Find where the given text appears and provide that cell's center as [x, y] coordinate. 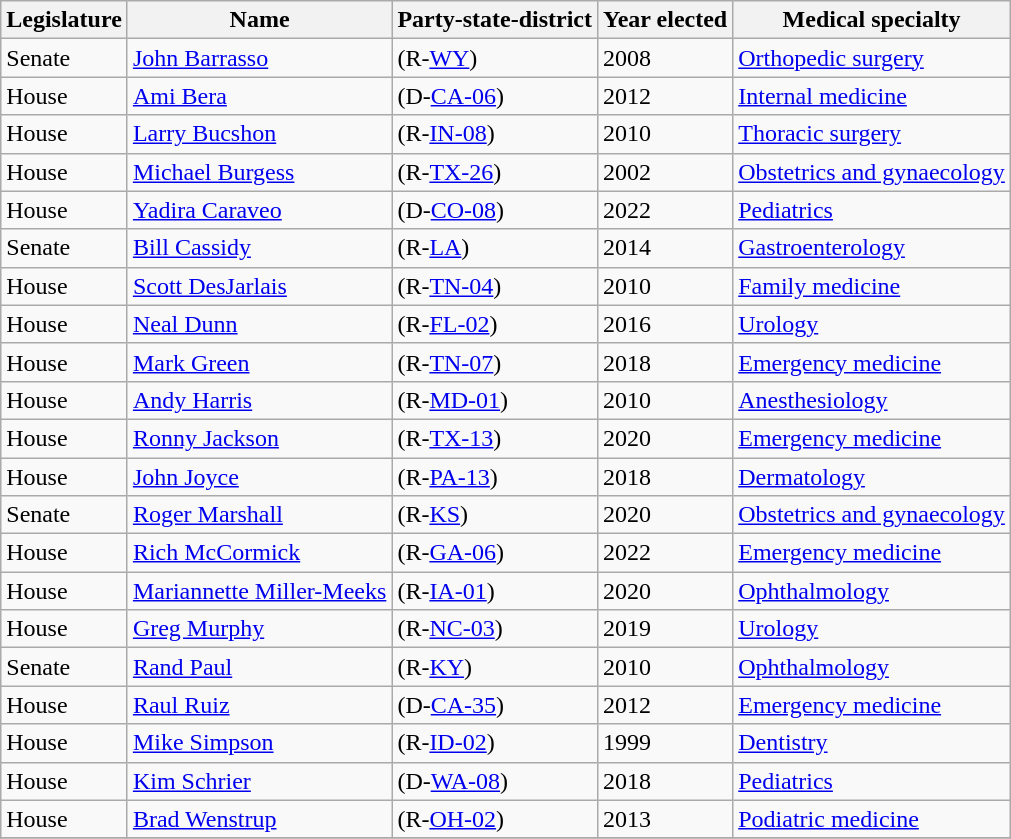
Dentistry [872, 743]
Gastroenterology [872, 248]
(R-ID-02) [495, 743]
Thoracic surgery [872, 134]
(R-IA-01) [495, 591]
1999 [664, 743]
(R-NC-03) [495, 629]
Podiatric medicine [872, 819]
(R-TX-26) [495, 172]
(R-OH-02) [495, 819]
(R-WY) [495, 58]
Larry Bucshon [259, 134]
Michael Burgess [259, 172]
Medical specialty [872, 20]
Name [259, 20]
Internal medicine [872, 96]
2008 [664, 58]
Legislature [64, 20]
Family medicine [872, 286]
(D-CA-06) [495, 96]
John Joyce [259, 477]
Brad Wenstrup [259, 819]
(D-WA-08) [495, 781]
Bill Cassidy [259, 248]
John Barrasso [259, 58]
2014 [664, 248]
(R-KY) [495, 667]
(D-CA-35) [495, 705]
Rich McCormick [259, 553]
Rand Paul [259, 667]
(R-IN-08) [495, 134]
Roger Marshall [259, 515]
Mariannette Miller-Meeks [259, 591]
(R-FL-02) [495, 324]
2019 [664, 629]
(R-KS) [495, 515]
(R-MD-01) [495, 400]
Mike Simpson [259, 743]
(R-TN-04) [495, 286]
2002 [664, 172]
Raul Ruiz [259, 705]
Scott DesJarlais [259, 286]
(R-LA) [495, 248]
(R-GA-06) [495, 553]
(R-PA-13) [495, 477]
Ami Bera [259, 96]
(R-TX-13) [495, 438]
Neal Dunn [259, 324]
Anesthesiology [872, 400]
Yadira Caraveo [259, 210]
(R-TN-07) [495, 362]
2013 [664, 819]
Party-state-district [495, 20]
(D-CO-08) [495, 210]
2016 [664, 324]
Greg Murphy [259, 629]
Dermatology [872, 477]
Mark Green [259, 362]
Orthopedic surgery [872, 58]
Andy Harris [259, 400]
Kim Schrier [259, 781]
Year elected [664, 20]
Ronny Jackson [259, 438]
